Pinpoint the cell where the given text exists, returning its [X, Y] midpoint coordinate. 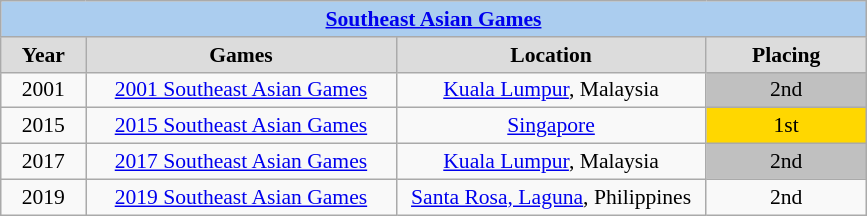
2001 [44, 90]
Location [551, 55]
2017 Southeast Asian Games [241, 162]
2019 [44, 197]
1st [786, 126]
2019 Southeast Asian Games [241, 197]
Games [241, 55]
Placing [786, 55]
Santa Rosa, Laguna, Philippines [551, 197]
Southeast Asian Games [434, 19]
2017 [44, 162]
2015 Southeast Asian Games [241, 126]
Singapore [551, 126]
2015 [44, 126]
Year [44, 55]
2001 Southeast Asian Games [241, 90]
